Provide the (X, Y) coordinate of the cell's center where the given text is located.  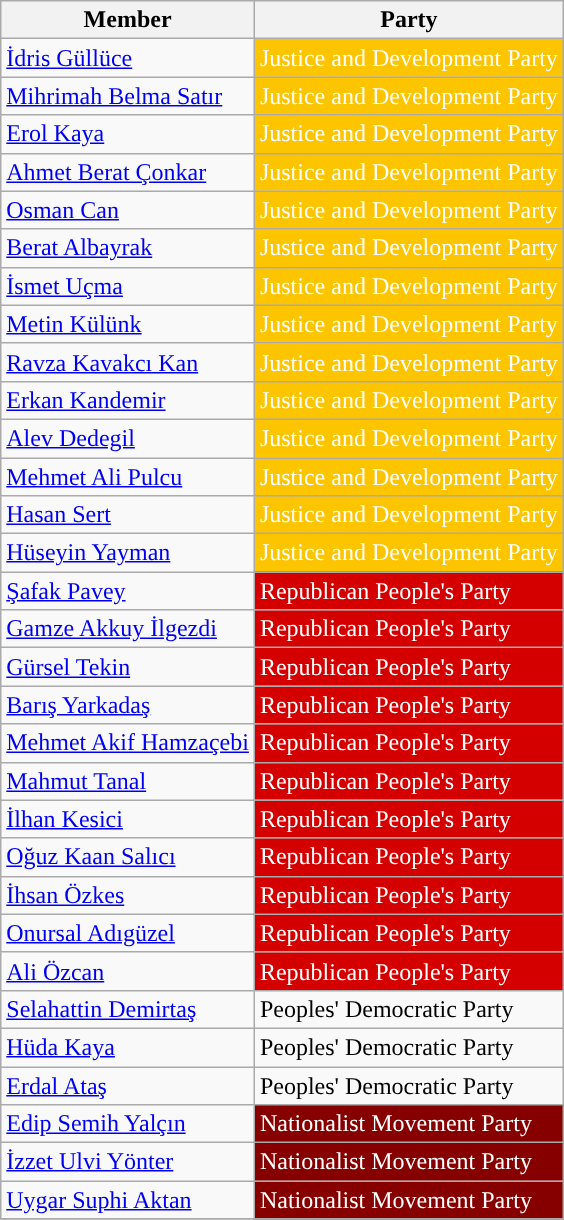
Hüseyin Yayman (128, 553)
Hüda Kaya (128, 1047)
İzzet Ulvi Yönter (128, 1162)
Oğuz Kaan Salıcı (128, 857)
Edip Semih Yalçın (128, 1124)
Metin Külünk (128, 324)
Ravza Kavakcı Kan (128, 362)
İlhan Kesici (128, 819)
Party (408, 20)
Mihrimah Belma Satır (128, 96)
Uygar Suphi Aktan (128, 1200)
İhsan Özkes (128, 895)
Onursal Adıgüzel (128, 933)
Gürsel Tekin (128, 667)
Selahattin Demirtaş (128, 1009)
Mehmet Ali Pulcu (128, 477)
İdris Güllüce (128, 58)
Member (128, 20)
Alev Dedegil (128, 438)
Erkan Kandemir (128, 400)
Osman Can (128, 210)
Erdal Ataş (128, 1085)
Barış Yarkadaş (128, 705)
Gamze Akkuy İlgezdi (128, 629)
Mahmut Tanal (128, 781)
Hasan Sert (128, 515)
Ali Özcan (128, 971)
İsmet Uçma (128, 286)
Berat Albayrak (128, 248)
Ahmet Berat Çonkar (128, 172)
Şafak Pavey (128, 591)
Mehmet Akif Hamzaçebi (128, 743)
Erol Kaya (128, 134)
